Find where the given text appears and provide that cell's center as [X, Y] coordinate. 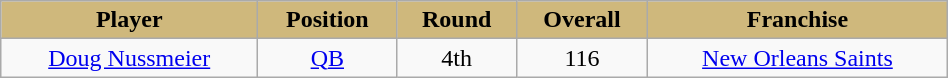
QB [328, 58]
Overall [582, 20]
Franchise [798, 20]
Position [328, 20]
Player [130, 20]
116 [582, 58]
Doug Nussmeier [130, 58]
Round [456, 20]
4th [456, 58]
New Orleans Saints [798, 58]
